Detect which cell encompasses the target text, then output its (x, y) center coordinate. 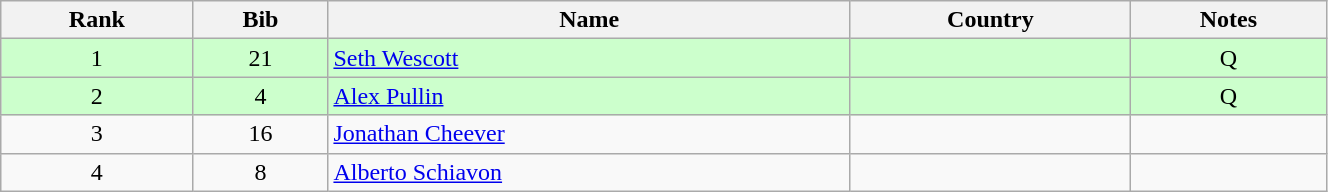
Notes (1228, 20)
Alberto Schiavon (589, 172)
Bib (260, 20)
Seth Wescott (589, 58)
8 (260, 172)
Name (589, 20)
Country (990, 20)
21 (260, 58)
Rank (97, 20)
Alex Pullin (589, 96)
2 (97, 96)
Jonathan Cheever (589, 134)
1 (97, 58)
3 (97, 134)
16 (260, 134)
